Pinpoint the cell where the given text exists, returning its (X, Y) midpoint coordinate. 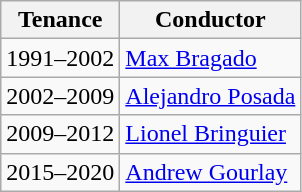
Max Bragado (210, 58)
2002–2009 (60, 96)
2009–2012 (60, 134)
Lionel Bringuier (210, 134)
1991–2002 (60, 58)
Andrew Gourlay (210, 172)
Alejandro Posada (210, 96)
Tenance (60, 20)
2015–2020 (60, 172)
Conductor (210, 20)
